Return the (x, y) coordinate for the center point of the cell that contains the specified text.  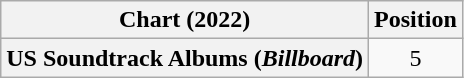
5 (416, 58)
Position (416, 20)
Chart (2022) (185, 20)
US Soundtrack Albums (Billboard) (185, 58)
